Determine the (X, Y) coordinate at the center of the cell enclosing the given text.  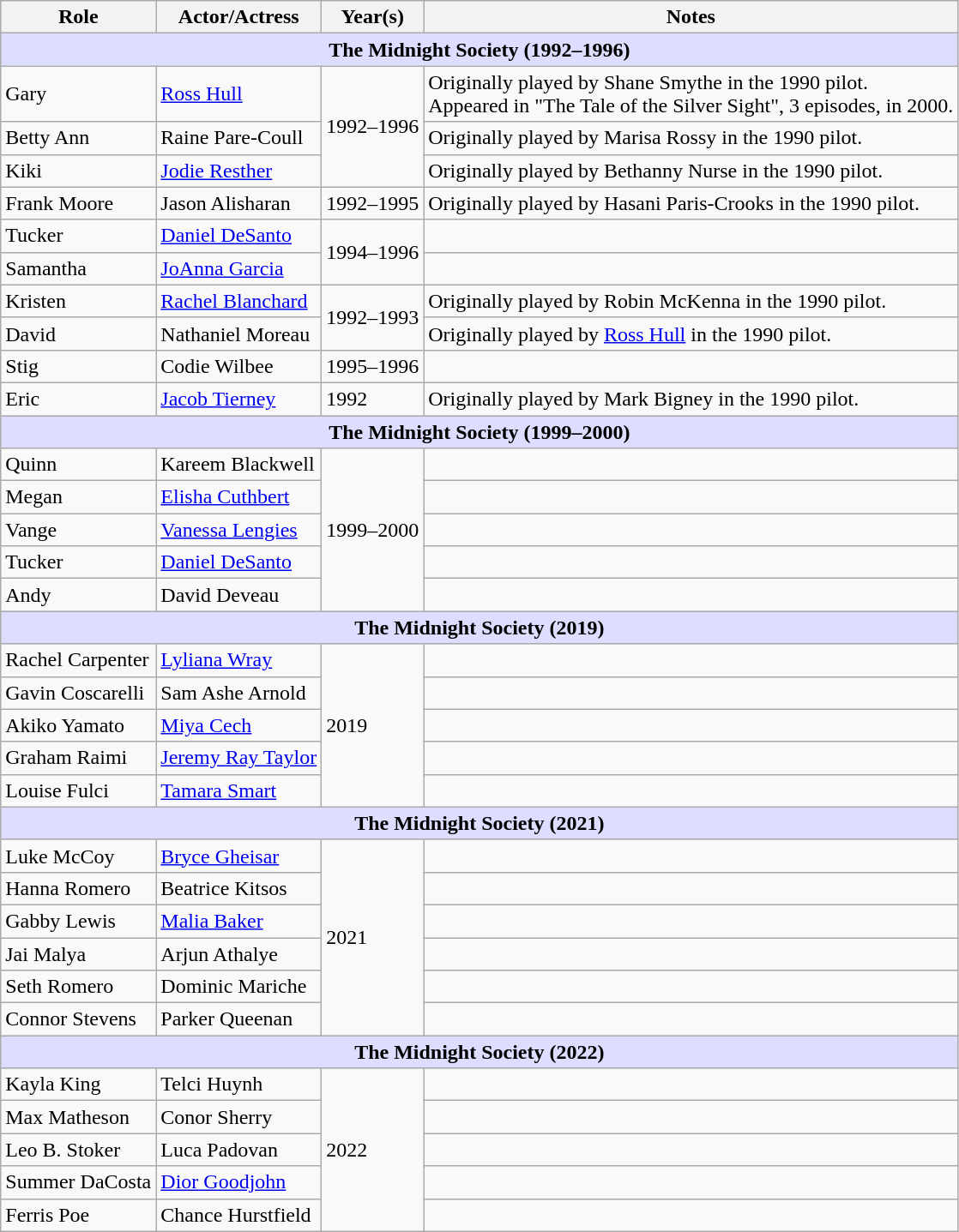
Miya Cech (238, 725)
Arjun Athalye (238, 954)
Max Matheson (79, 1117)
1992–1996 (372, 127)
Telci Huynh (238, 1085)
2019 (372, 725)
The Midnight Society (2021) (479, 823)
Megan (79, 497)
Connor Stevens (79, 1019)
Elisha Cuthbert (238, 497)
Vange (79, 530)
Bryce Gheisar (238, 856)
Role (79, 17)
Jodie Resther (238, 171)
Chance Hurstfield (238, 1215)
Gavin Coscarelli (79, 693)
Kareem Blackwell (238, 465)
Graham Raimi (79, 758)
Rachel Blanchard (238, 301)
Codie Wilbee (238, 366)
Luke McCoy (79, 856)
1994–1996 (372, 252)
Jacob Tierney (238, 399)
Dior Goodjohn (238, 1182)
Originally played by Shane Smythe in the 1990 pilot.Appeared in "The Tale of the Silver Sight", 3 episodes, in 2000. (691, 94)
Jai Malya (79, 954)
Originally played by Bethanny Nurse in the 1990 pilot. (691, 171)
Stig (79, 366)
Frank Moore (79, 203)
David Deveau (238, 595)
Rachel Carpenter (79, 660)
1992–1995 (372, 203)
Nathaniel Moreau (238, 334)
Jason Alisharan (238, 203)
Jeremy Ray Taylor (238, 758)
Gabby Lewis (79, 921)
1992–1993 (372, 317)
Beatrice Kitsos (238, 888)
Kristen (79, 301)
2021 (372, 937)
Originally played by Ross Hull in the 1990 pilot. (691, 334)
David (79, 334)
2022 (372, 1150)
Originally played by Marisa Rossy in the 1990 pilot. (691, 138)
Vanessa Lengies (238, 530)
Year(s) (372, 17)
Leo B. Stoker (79, 1150)
Parker Queenan (238, 1019)
Betty Ann (79, 138)
Conor Sherry (238, 1117)
Malia Baker (238, 921)
Notes (691, 17)
Louise Fulci (79, 790)
The Midnight Society (1999–2000) (479, 431)
Gary (79, 94)
The Midnight Society (1992–1996) (479, 50)
Akiko Yamato (79, 725)
The Midnight Society (2022) (479, 1052)
Ross Hull (238, 94)
Dominic Mariche (238, 987)
JoAnna Garcia (238, 268)
Summer DaCosta (79, 1182)
1999–2000 (372, 530)
Originally played by Hasani Paris-Crooks in the 1990 pilot. (691, 203)
The Midnight Society (2019) (479, 628)
Luca Padovan (238, 1150)
Hanna Romero (79, 888)
Tamara Smart (238, 790)
1992 (372, 399)
Lyliana Wray (238, 660)
Eric (79, 399)
Kiki (79, 171)
Originally played by Robin McKenna in the 1990 pilot. (691, 301)
Samantha (79, 268)
Originally played by Mark Bigney in the 1990 pilot. (691, 399)
Andy (79, 595)
Kayla King (79, 1085)
Quinn (79, 465)
Sam Ashe Arnold (238, 693)
Ferris Poe (79, 1215)
Actor/Actress (238, 17)
Seth Romero (79, 987)
Raine Pare-Coull (238, 138)
1995–1996 (372, 366)
